Find where the given text appears and provide that cell's center as [X, Y] coordinate. 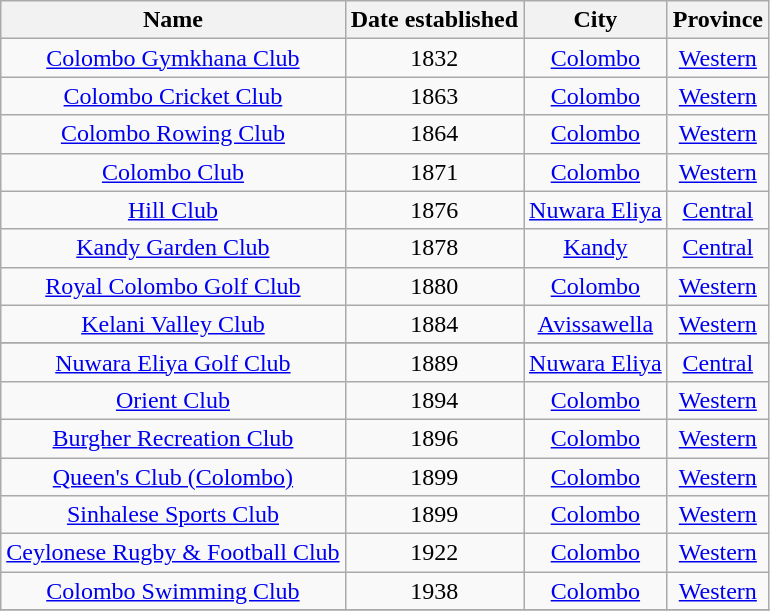
Kandy [596, 248]
Sinhalese Sports Club [173, 515]
1896 [434, 438]
Colombo Club [173, 172]
Name [173, 20]
Colombo Swimming Club [173, 591]
Nuwara Eliya Golf Club [173, 362]
Colombo Cricket Club [173, 96]
1938 [434, 591]
Orient Club [173, 400]
Province [718, 20]
Kelani Valley Club [173, 324]
1878 [434, 248]
1871 [434, 172]
Date established [434, 20]
1863 [434, 96]
City [596, 20]
Queen's Club (Colombo) [173, 477]
1889 [434, 362]
Hill Club [173, 210]
1876 [434, 210]
Avissawella [596, 324]
1884 [434, 324]
1864 [434, 134]
Ceylonese Rugby & Football Club [173, 553]
Royal Colombo Golf Club [173, 286]
Colombo Rowing Club [173, 134]
1922 [434, 553]
1894 [434, 400]
Kandy Garden Club [173, 248]
1880 [434, 286]
Burgher Recreation Club [173, 438]
Colombo Gymkhana Club [173, 58]
1832 [434, 58]
